Return the [X, Y] coordinate for the center point of the cell that contains the specified text.  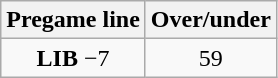
Pregame line [74, 20]
LIB −7 [74, 58]
Over/under [210, 20]
59 [210, 58]
